From the cell containing the given text, extract its center point as [X, Y] coordinate. 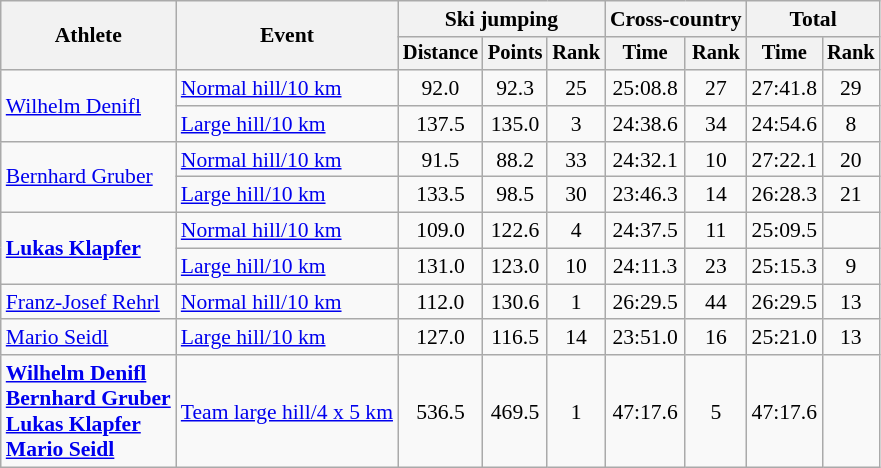
33 [576, 160]
25:15.3 [784, 267]
130.6 [515, 302]
536.5 [440, 411]
Team large hill/4 x 5 km [287, 411]
8 [851, 124]
27 [716, 88]
44 [716, 302]
5 [716, 411]
4 [576, 231]
Athlete [88, 36]
9 [851, 267]
27:41.8 [784, 88]
Event [287, 36]
98.5 [515, 195]
131.0 [440, 267]
92.3 [515, 88]
112.0 [440, 302]
109.0 [440, 231]
24:54.6 [784, 124]
34 [716, 124]
16 [716, 338]
116.5 [515, 338]
Cross-country [676, 19]
Wilhelm Denifl [88, 106]
24:37.5 [645, 231]
Mario Seidl [88, 338]
26:28.3 [784, 195]
29 [851, 88]
20 [851, 160]
24:11.3 [645, 267]
27:22.1 [784, 160]
25:21.0 [784, 338]
122.6 [515, 231]
24:38.6 [645, 124]
11 [716, 231]
Lukas Klapfer [88, 248]
Franz-Josef Rehrl [88, 302]
Wilhelm DeniflBernhard GruberLukas KlapferMario Seidl [88, 411]
24:32.1 [645, 160]
25 [576, 88]
Points [515, 54]
Distance [440, 54]
123.0 [515, 267]
23:51.0 [645, 338]
21 [851, 195]
133.5 [440, 195]
30 [576, 195]
25:08.8 [645, 88]
Total [814, 19]
127.0 [440, 338]
91.5 [440, 160]
23 [716, 267]
137.5 [440, 124]
Ski jumping [502, 19]
135.0 [515, 124]
25:09.5 [784, 231]
3 [576, 124]
469.5 [515, 411]
Bernhard Gruber [88, 178]
92.0 [440, 88]
23:46.3 [645, 195]
88.2 [515, 160]
